Provide the [x, y] coordinate of the cell's center where the given text is located.  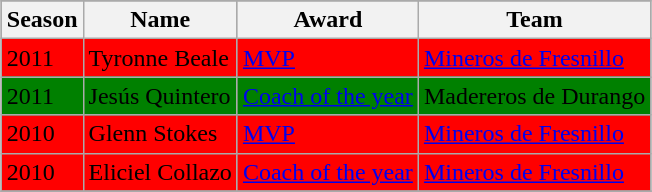
Jesús Quintero [160, 96]
Glenn Stokes [160, 134]
Tyronne Beale [160, 58]
Name [160, 20]
Award [328, 20]
Madereros de Durango [534, 96]
Eliciel Collazo [160, 172]
Team [534, 20]
Season [42, 20]
